For the text-containing cell, return its midpoint in (X, Y) coordinate format. 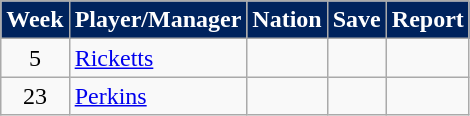
Nation (287, 20)
23 (35, 96)
Report (428, 20)
Perkins (158, 96)
Player/Manager (158, 20)
Week (35, 20)
5 (35, 58)
Ricketts (158, 58)
Save (356, 20)
